Find where the given text appears and provide that cell's center as [x, y] coordinate. 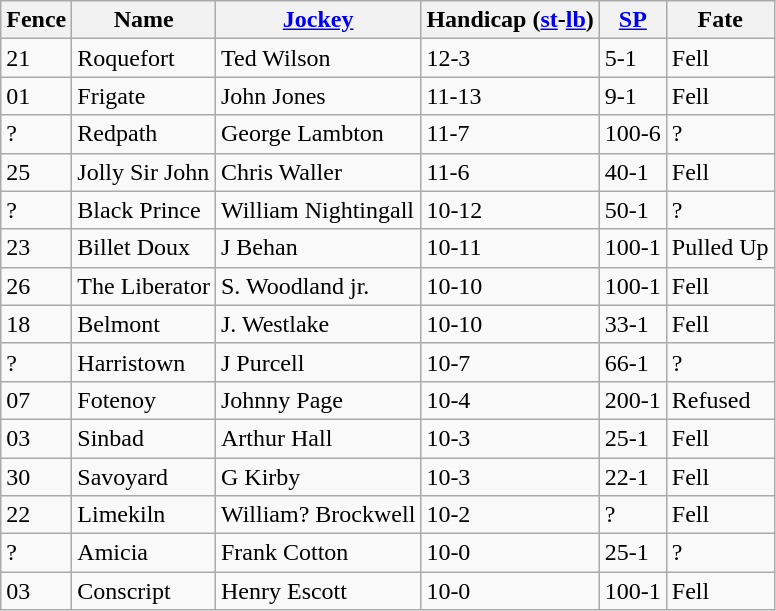
George Lambton [318, 134]
10-4 [510, 400]
07 [36, 400]
11-7 [510, 134]
Frank Cotton [318, 553]
Henry Escott [318, 591]
Harristown [144, 362]
Roquefort [144, 58]
12-3 [510, 58]
Ted Wilson [318, 58]
Frigate [144, 96]
S. Woodland jr. [318, 286]
10-11 [510, 248]
Savoyard [144, 477]
Name [144, 20]
40-1 [632, 172]
Black Prince [144, 210]
10-7 [510, 362]
22 [36, 515]
Belmont [144, 324]
Chris Waller [318, 172]
SP [632, 20]
Fence [36, 20]
Fotenoy [144, 400]
William Nightingall [318, 210]
26 [36, 286]
John Jones [318, 96]
10-12 [510, 210]
Sinbad [144, 438]
William? Brockwell [318, 515]
10-2 [510, 515]
50-1 [632, 210]
Refused [720, 400]
Handicap (st-lb) [510, 20]
Billet Doux [144, 248]
Limekiln [144, 515]
The Liberator [144, 286]
11-6 [510, 172]
Fate [720, 20]
Amicia [144, 553]
11-13 [510, 96]
22-1 [632, 477]
Arthur Hall [318, 438]
Jockey [318, 20]
Conscript [144, 591]
18 [36, 324]
J Behan [318, 248]
23 [36, 248]
Redpath [144, 134]
21 [36, 58]
30 [36, 477]
33-1 [632, 324]
Jolly Sir John [144, 172]
9-1 [632, 96]
Johnny Page [318, 400]
200-1 [632, 400]
Pulled Up [720, 248]
25 [36, 172]
5-1 [632, 58]
J Purcell [318, 362]
100-6 [632, 134]
G Kirby [318, 477]
01 [36, 96]
66-1 [632, 362]
J. Westlake [318, 324]
